Capture the cell that displays the provided text and extract its (x, y) central coordinate. 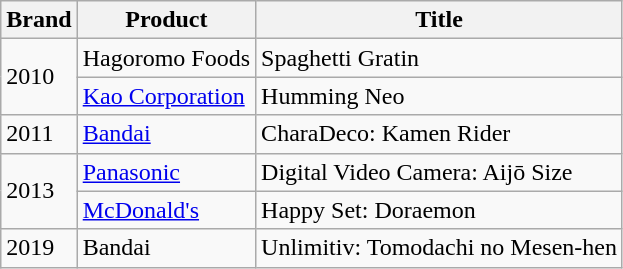
Hagoromo Foods (166, 58)
2013 (39, 191)
Product (166, 20)
2010 (39, 77)
2011 (39, 134)
McDonald's (166, 210)
2019 (39, 248)
Panasonic (166, 172)
Digital Video Camera: Aijō Size (440, 172)
Brand (39, 20)
Happy Set: Doraemon (440, 210)
Humming Neo (440, 96)
Title (440, 20)
CharaDeco: Kamen Rider (440, 134)
Unlimitiv: Tomodachi no Mesen-hen (440, 248)
Spaghetti Gratin (440, 58)
Kao Corporation (166, 96)
